For the text-containing cell, return its midpoint in [x, y] coordinate format. 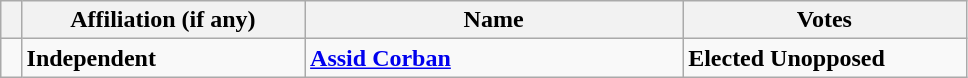
Independent [163, 58]
Elected Unopposed [825, 58]
Name [494, 20]
Affiliation (if any) [163, 20]
Votes [825, 20]
Assid Corban [494, 58]
